Find where the given text appears and provide that cell's center as (X, Y) coordinate. 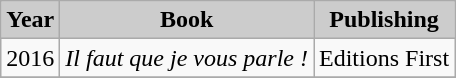
Year (30, 20)
Il faut que je vous parle ! (187, 58)
Book (187, 20)
Editions First (384, 58)
Publishing (384, 20)
2016 (30, 58)
